Determine the [x, y] coordinate at the center of the cell enclosing the given text.  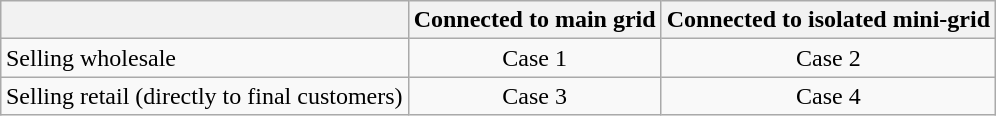
Selling wholesale [204, 58]
Connected to isolated mini-grid [828, 20]
Connected to main grid [534, 20]
Case 2 [828, 58]
Selling retail (directly to final customers) [204, 96]
Case 3 [534, 96]
Case 4 [828, 96]
Case 1 [534, 58]
